For the text-containing cell, return its midpoint in (X, Y) coordinate format. 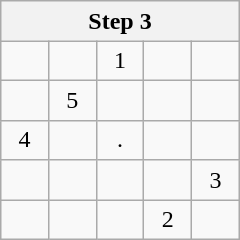
1 (120, 60)
2 (168, 220)
. (120, 140)
4 (25, 140)
Step 3 (120, 21)
3 (216, 180)
5 (72, 100)
